Extract the (x, y) coordinate from the center of the cell holding the provided text.  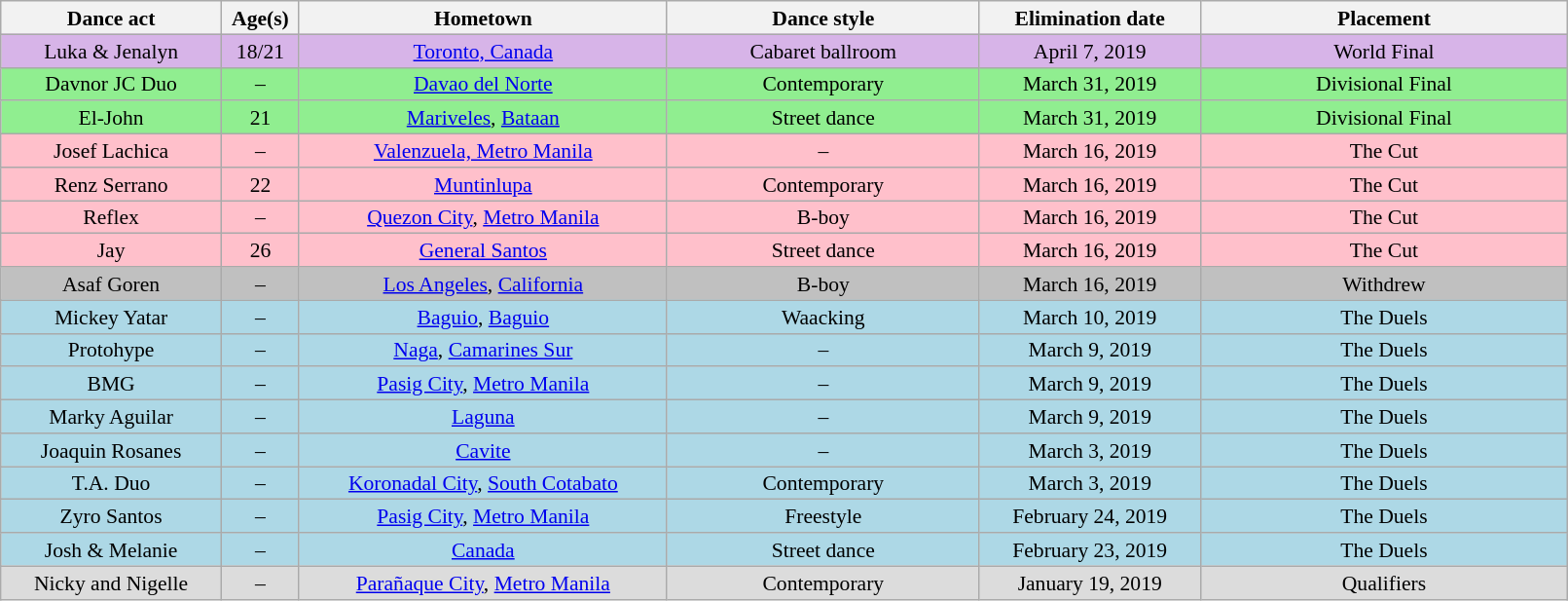
Valenzuela, Metro Manila (483, 151)
Withdrew (1384, 283)
Age(s) (260, 18)
Cavite (483, 450)
T.A. Duo (111, 483)
26 (260, 250)
Baguio, Baguio (483, 317)
Luka & Jenalyn (111, 51)
Toronto, Canada (483, 51)
Hometown (483, 18)
Naga, Camarines Sur (483, 350)
February 24, 2019 (1090, 516)
February 23, 2019 (1090, 549)
Josef Lachica (111, 151)
Asaf Goren (111, 283)
Nicky and Nigelle (111, 582)
April 7, 2019 (1090, 51)
BMG (111, 384)
Jay (111, 250)
Laguna (483, 417)
Dance act (111, 18)
March 10, 2019 (1090, 317)
22 (260, 184)
18/21 (260, 51)
January 19, 2019 (1090, 582)
Marky Aguilar (111, 417)
Waacking (823, 317)
Mariveles, Bataan (483, 118)
Los Angeles, California (483, 283)
21 (260, 118)
Josh & Melanie (111, 549)
Quezon City, Metro Manila (483, 217)
Placement (1384, 18)
Parañaque City, Metro Manila (483, 582)
Davao del Norte (483, 84)
Koronadal City, South Cotabato (483, 483)
Mickey Yatar (111, 317)
Qualifiers (1384, 582)
Muntinlupa (483, 184)
Freestyle (823, 516)
Protohype (111, 350)
Davnor JC Duo (111, 84)
Elimination date (1090, 18)
General Santos (483, 250)
Canada (483, 549)
Renz Serrano (111, 184)
Joaquin Rosanes (111, 450)
El-John (111, 118)
Cabaret ballroom (823, 51)
Dance style (823, 18)
World Final (1384, 51)
Zyro Santos (111, 516)
Reflex (111, 217)
